Provide the (x, y) coordinate of the cell's center where the given text is located.  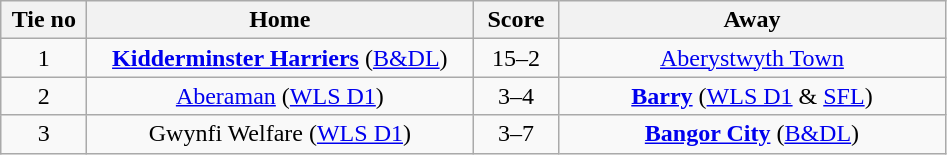
Barry (WLS D1 & SFL) (752, 96)
Aberystwyth Town (752, 58)
1 (44, 58)
Bangor City (B&DL) (752, 134)
2 (44, 96)
Gwynfi Welfare (WLS D1) (280, 134)
Score (516, 20)
Tie no (44, 20)
Home (280, 20)
Aberaman (WLS D1) (280, 96)
Kidderminster Harriers (B&DL) (280, 58)
3–7 (516, 134)
15–2 (516, 58)
3–4 (516, 96)
Away (752, 20)
3 (44, 134)
